From the cell containing the given text, extract its center point as (X, Y) coordinate. 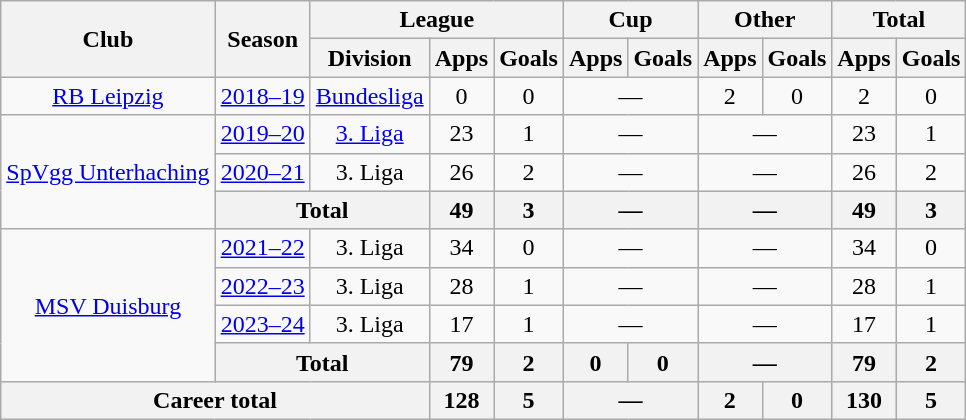
128 (461, 400)
2021–22 (262, 248)
Season (262, 39)
2023–24 (262, 324)
MSV Duisburg (108, 305)
Cup (630, 20)
RB Leipzig (108, 96)
Career total (215, 400)
130 (864, 400)
2022–23 (262, 286)
2019–20 (262, 134)
Division (370, 58)
Bundesliga (370, 96)
Other (765, 20)
Club (108, 39)
SpVgg Unterhaching (108, 172)
2018–19 (262, 96)
2020–21 (262, 172)
League (436, 20)
